Output the [x, y] coordinate of the center of the cell containing the given text.  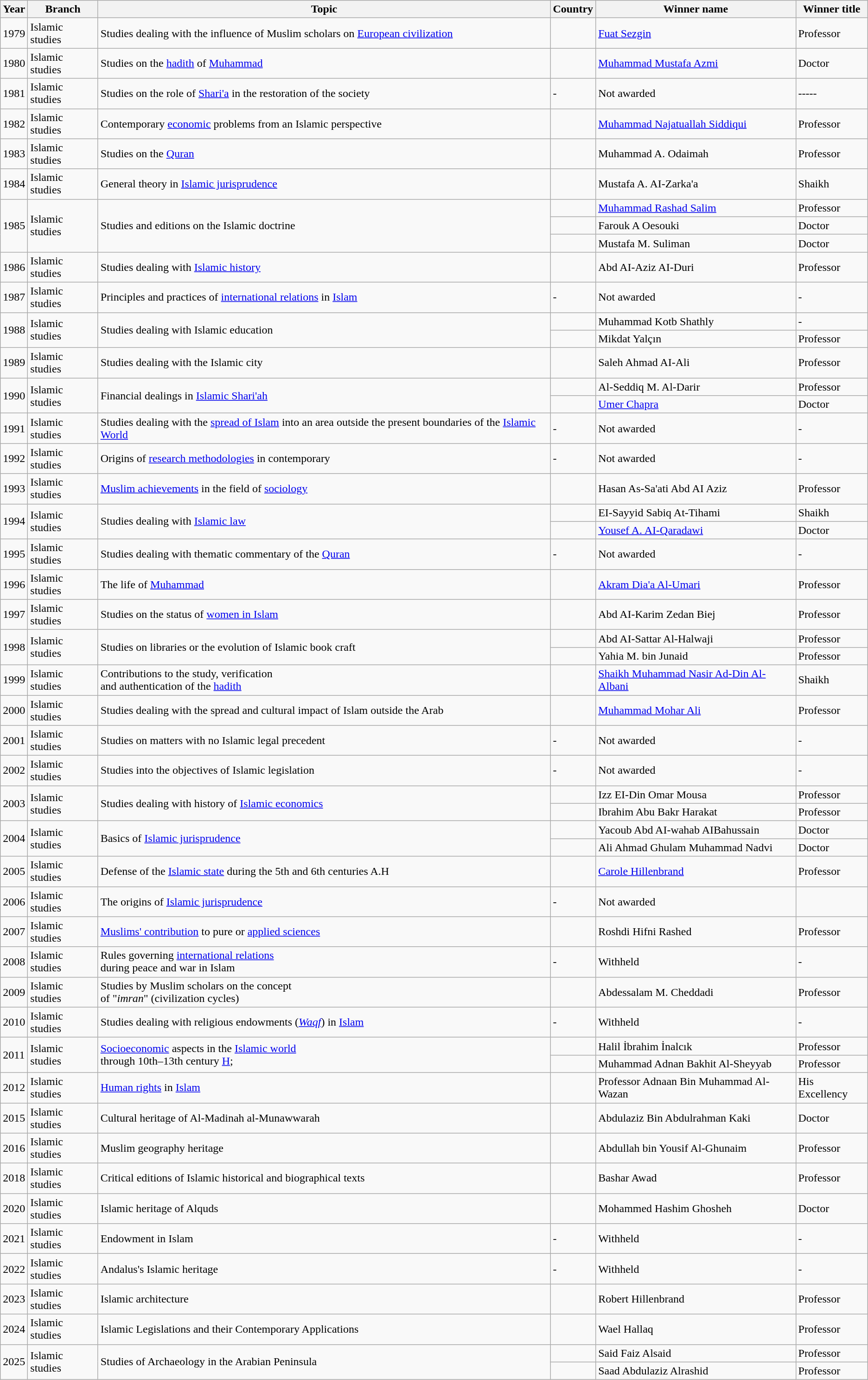
Defense of the Islamic state during the 5th and 6th centuries A.H [324, 871]
1986 [14, 267]
Said Faiz Alsaid [696, 1353]
Studies into the objectives of Islamic legislation [324, 771]
1983 [14, 154]
Studies dealing with religious endowments (Waqf) in Islam [324, 1022]
Studies on libraries or the evolution of Islamic book craft [324, 647]
2000 [14, 710]
Muslim geography heritage [324, 1149]
Studies on the Quran [324, 154]
Muhammad Mustafa Azmi [696, 63]
1982 [14, 123]
2024 [14, 1329]
Muhammad Najatuallah Siddiqui [696, 123]
2007 [14, 931]
Izz EI-Din Omar Mousa [696, 795]
2016 [14, 1149]
1981 [14, 94]
Bashar Awad [696, 1178]
1979 [14, 33]
2001 [14, 740]
Winner name [696, 9]
Branch [63, 9]
Abdullah bin Yousif Al-Ghunaim [696, 1149]
2018 [14, 1178]
Human rights in Islam [324, 1087]
1998 [14, 647]
Saad Abdulaziz Alrashid [696, 1371]
1996 [14, 584]
Abd AI-Aziz AI-Duri [696, 267]
Professor Adnaan Bin Muhammad Al-Wazan [696, 1087]
Studies on the status of women in Islam [324, 614]
Wael Hallaq [696, 1329]
Studies dealing with the influence of Muslim scholars on European civilization [324, 33]
Studies and editions on the Islamic doctrine [324, 225]
Muhammad Mohar Ali [696, 710]
Muhammad Rashad Salim [696, 208]
Basics of Islamic jurisprudence [324, 839]
1994 [14, 521]
2002 [14, 771]
1993 [14, 489]
Saleh Ahmad AI-Ali [696, 363]
Financial dealings in Islamic Shari'ah [324, 396]
2010 [14, 1022]
Winner title [832, 9]
1990 [14, 396]
2022 [14, 1269]
Farouk A Oesouki [696, 225]
2006 [14, 902]
Hasan As-Sa'ati Abd AI Aziz [696, 489]
The life of Muhammad [324, 584]
Studies dealing with Islamic law [324, 521]
2012 [14, 1087]
Mikdat Yalçın [696, 339]
Studies by Muslim scholars on the concept of "imran" (civilization cycles) [324, 992]
1987 [14, 297]
Abd AI-Karim Zedan Biej [696, 614]
Rules governing international relations during peace and war in Islam [324, 962]
----- [832, 94]
Roshdi Hifni Rashed [696, 931]
Country [573, 9]
Muslim achievements in the field of sociology [324, 489]
2021 [14, 1239]
2008 [14, 962]
Studies dealing with the spread and cultural impact of Islam outside the Arab [324, 710]
Muslims' contribution to pure or applied sciences [324, 931]
Carole Hillenbrand [696, 871]
Studies dealing with the Islamic city [324, 363]
1984 [14, 184]
2009 [14, 992]
Studies on the hadith of Muhammad [324, 63]
Robert Hillenbrand [696, 1299]
Ali Ahmad Ghulam Muhammad Nadvi [696, 847]
Yousef A. AI-Qaradawi [696, 530]
2015 [14, 1118]
Origins of research methodologies in contemporary [324, 458]
Abdulaziz Bin Abdulrahman Kaki [696, 1118]
2003 [14, 803]
Studies on the role of Shari'a in the restoration of the society [324, 94]
2025 [14, 1362]
Abd AI-Sattar Al-Halwaji [696, 638]
Yahia M. bin Junaid [696, 656]
The origins of Islamic jurisprudence [324, 902]
Mohammed Hashim Ghosheh [696, 1209]
Socioeconomic aspects in the Islamic world through 10th–13th century H; [324, 1055]
General theory in Islamic jurisprudence [324, 184]
1988 [14, 330]
Yacoub Abd AI-wahab AIBahussain [696, 830]
Fuat Sezgin [696, 33]
Critical editions of Islamic historical and biographical texts [324, 1178]
Islamic heritage of Alquds [324, 1209]
Al-Seddiq M. Al-Darir [696, 387]
1991 [14, 429]
1985 [14, 225]
2023 [14, 1299]
Akram Dia'a Al-Umari [696, 584]
Umer Chapra [696, 404]
2011 [14, 1055]
2005 [14, 871]
Studies on matters with no Islamic legal precedent [324, 740]
Islamic Legislations and their Contemporary Applications [324, 1329]
Muhammad Kotb Shathly [696, 321]
Mustafa A. AI-Zarka'a [696, 184]
Studies of Archaeology in the Arabian Peninsula [324, 1362]
Studies dealing with Islamic education [324, 330]
Topic [324, 9]
Cultural heritage of Al-Madinah al-Munawwarah [324, 1118]
2004 [14, 839]
Endowment in Islam [324, 1239]
1989 [14, 363]
Islamic architecture [324, 1299]
Muhammad Adnan Bakhit Al-Sheyyab [696, 1064]
1997 [14, 614]
1992 [14, 458]
Contemporary economic problems from an Islamic perspective [324, 123]
1999 [14, 680]
Studies dealing with the spread of Islam into an area outside the present boundaries of the Islamic World [324, 429]
Studies dealing with Islamic history [324, 267]
Contributions to the study, verification and authentication of the hadith [324, 680]
Year [14, 9]
1980 [14, 63]
Mustafa M. Suliman [696, 243]
1995 [14, 554]
Ibrahim Abu Bakr Harakat [696, 812]
Shaikh Muhammad Nasir Ad-Din Al-Albani [696, 680]
Halil İbrahim İnalcık [696, 1046]
Studies dealing with history of Islamic economics [324, 803]
Abdessalam M. Cheddadi [696, 992]
Principles and practices of international relations in Islam [324, 297]
Studies dealing with thematic commentary of the Quran [324, 554]
Andalus's Islamic heritage [324, 1269]
Muhammad A. Odaimah [696, 154]
EI-Sayyid Sabiq At-Tihami [696, 513]
2020 [14, 1209]
His Excellency [832, 1087]
